Scan for the cell matching the given text and deliver its [x, y] coordinate at center. 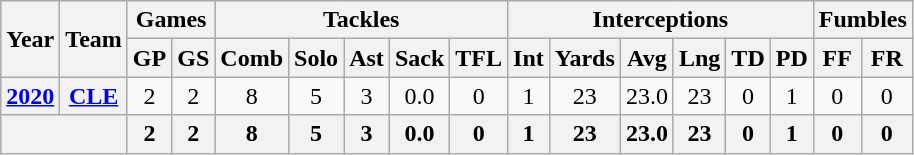
Int [529, 58]
GS [194, 58]
Comb [252, 58]
TFL [479, 58]
Solo [316, 58]
Yards [584, 58]
Lng [699, 58]
2020 [30, 96]
Sack [419, 58]
Team [94, 39]
Year [30, 39]
TD [748, 58]
Tackles [362, 20]
Games [170, 20]
Fumbles [862, 20]
CLE [94, 96]
FR [886, 58]
Avg [646, 58]
Ast [367, 58]
GP [149, 58]
Interceptions [661, 20]
FF [837, 58]
PD [792, 58]
